Return (X, Y) of the center of cell containing provided text 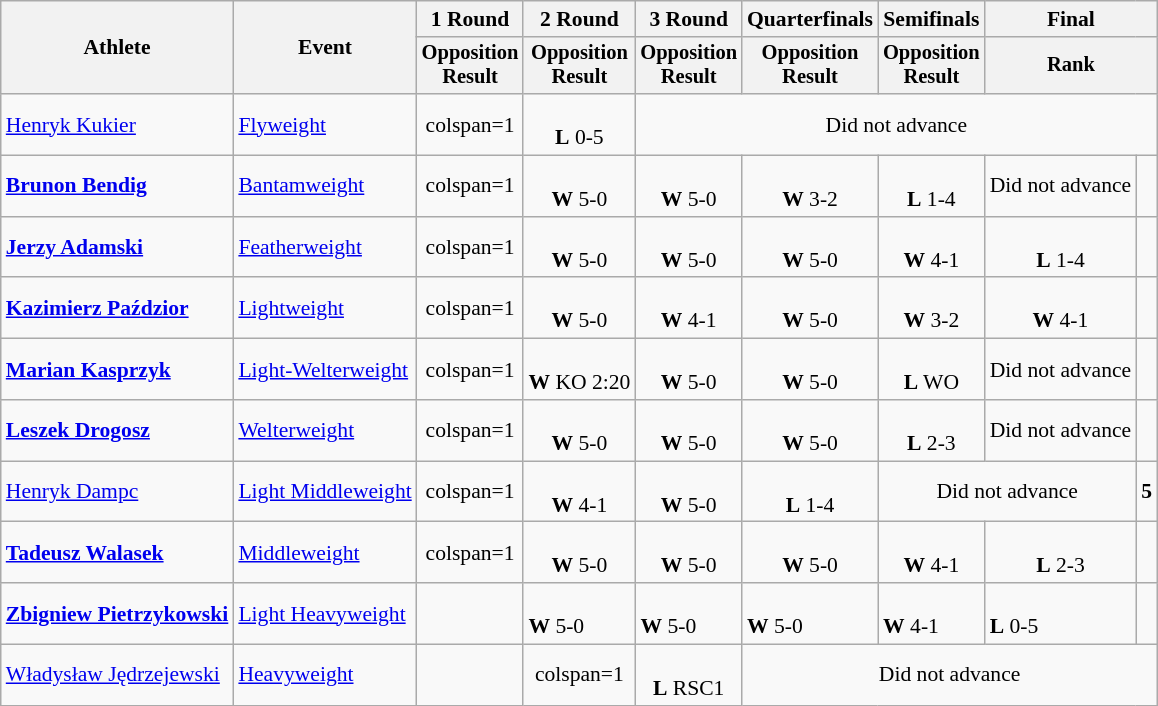
1 Round (470, 19)
L WO (932, 370)
L RSC1 (688, 676)
5 (1146, 492)
Event (324, 48)
Welterweight (324, 430)
Featherweight (324, 248)
Light Middleweight (324, 492)
Zbigniew Pietrzykowski (118, 614)
Leszek Drogosz (118, 430)
Bantamweight (324, 186)
Brunon Bendig (118, 186)
Athlete (118, 48)
Quarterfinals (810, 19)
Kazimierz Paździor (118, 308)
Middleweight (324, 552)
Final (1072, 19)
Rank (1072, 66)
Flyweight (324, 124)
Light Heavyweight (324, 614)
Lightweight (324, 308)
Light-Welterweight (324, 370)
Tadeusz Walasek (118, 552)
Marian Kasprzyk (118, 370)
3 Round (688, 19)
Jerzy Adamski (118, 248)
Henryk Kukier (118, 124)
Henryk Dampc (118, 492)
W KO 2:20 (579, 370)
Semifinals (932, 19)
Heavyweight (324, 676)
Władysław Jędrzejewski (118, 676)
2 Round (579, 19)
